From the cell containing the given text, extract its center point as [X, Y] coordinate. 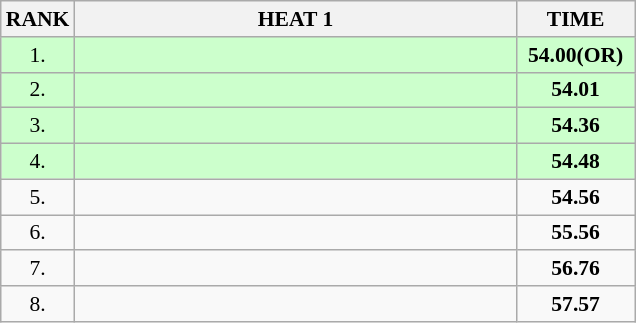
6. [38, 233]
3. [38, 126]
1. [38, 55]
54.01 [576, 90]
TIME [576, 19]
7. [38, 269]
57.57 [576, 304]
RANK [38, 19]
55.56 [576, 233]
56.76 [576, 269]
HEAT 1 [295, 19]
54.48 [576, 162]
4. [38, 162]
54.36 [576, 126]
2. [38, 90]
54.00(OR) [576, 55]
54.56 [576, 197]
5. [38, 197]
8. [38, 304]
